Identify which cell holds the provided text, then report its [X, Y] central coordinate. 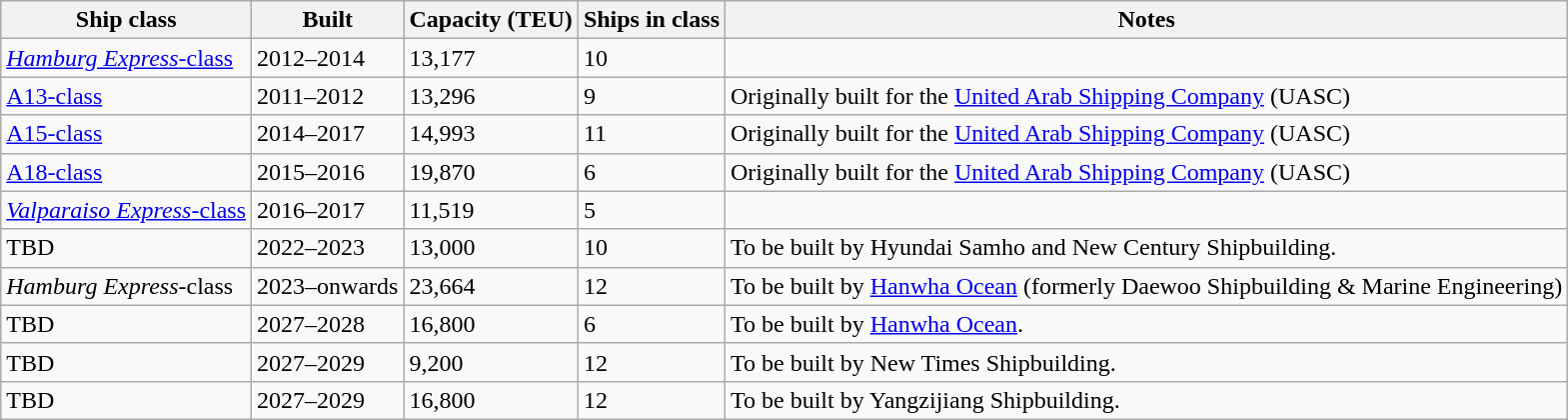
2015–2016 [328, 172]
14,993 [491, 134]
2014–2017 [328, 134]
23,664 [491, 286]
2027–2028 [328, 324]
2012–2014 [328, 58]
2016–2017 [328, 210]
2023–onwards [328, 286]
9 [652, 96]
A18-class [126, 172]
To be built by Hanwha Ocean (formerly Daewoo Shipbuilding & Marine Engineering) [1147, 286]
To be built by Hyundai Samho and New Century Shipbuilding. [1147, 248]
Notes [1147, 20]
To be built by Yangzijiang Shipbuilding. [1147, 400]
Capacity (TEU) [491, 20]
13,177 [491, 58]
11,519 [491, 210]
Ships in class [652, 20]
11 [652, 134]
2022–2023 [328, 248]
To be built by New Times Shipbuilding. [1147, 362]
A15-class [126, 134]
13,000 [491, 248]
Built [328, 20]
9,200 [491, 362]
5 [652, 210]
13,296 [491, 96]
A13-class [126, 96]
To be built by Hanwha Ocean. [1147, 324]
19,870 [491, 172]
Valparaiso Express-class [126, 210]
Ship class [126, 20]
2011–2012 [328, 96]
